Output the [X, Y] coordinate of the center of the cell containing the given text.  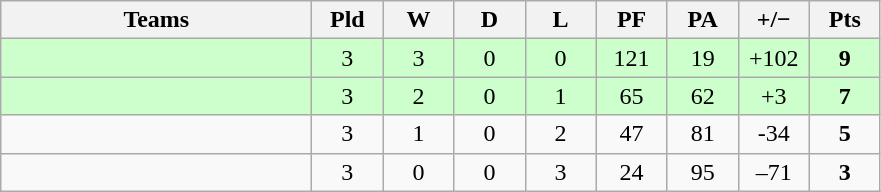
9 [844, 58]
95 [702, 172]
+3 [774, 96]
W [418, 20]
65 [632, 96]
81 [702, 134]
+102 [774, 58]
Teams [156, 20]
47 [632, 134]
121 [632, 58]
24 [632, 172]
Pts [844, 20]
-34 [774, 134]
L [560, 20]
Pld [348, 20]
7 [844, 96]
D [490, 20]
+/− [774, 20]
62 [702, 96]
PA [702, 20]
5 [844, 134]
19 [702, 58]
PF [632, 20]
–71 [774, 172]
